Extract the [X, Y] coordinate from the center of the cell holding the provided text.  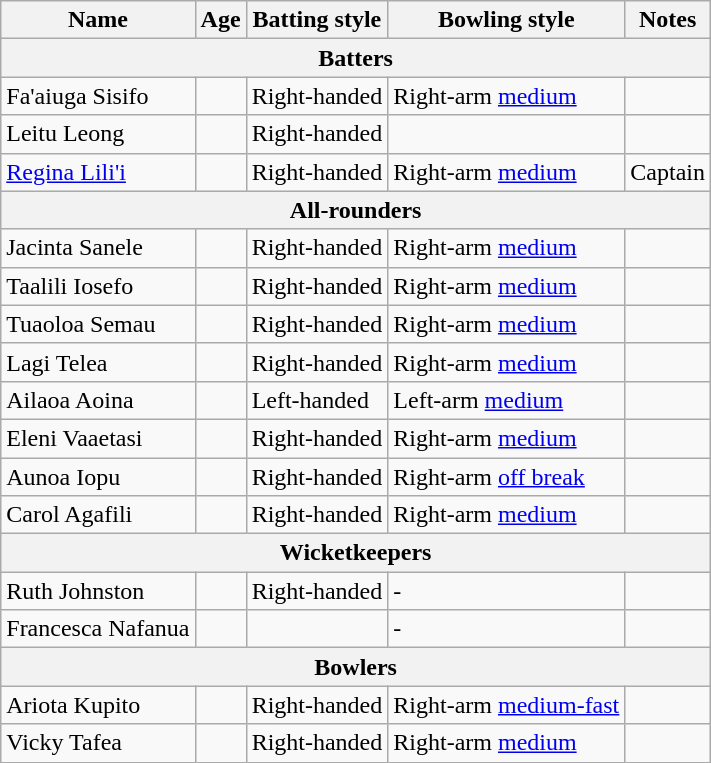
Batters [356, 58]
Taalili Iosefo [98, 286]
Wicketkeepers [356, 553]
Notes [668, 20]
Regina Lili'i [98, 172]
Ailaoa Aoina [98, 400]
Tuaoloa Semau [98, 324]
Bowling style [506, 20]
Jacinta Sanele [98, 248]
Aunoa Iopu [98, 477]
Ruth Johnston [98, 591]
Carol Agafili [98, 515]
Name [98, 20]
Left-handed [317, 400]
Lagi Telea [98, 362]
All-rounders [356, 210]
Francesca Nafanua [98, 629]
Ariota Kupito [98, 705]
Leitu Leong [98, 134]
Left-arm medium [506, 400]
Vicky Tafea [98, 743]
Captain [668, 172]
Batting style [317, 20]
Right-arm medium-fast [506, 705]
Right-arm off break [506, 477]
Eleni Vaaetasi [98, 438]
Bowlers [356, 667]
Fa'aiuga Sisifo [98, 96]
Age [220, 20]
